Identify which cell holds the provided text, then report its (X, Y) central coordinate. 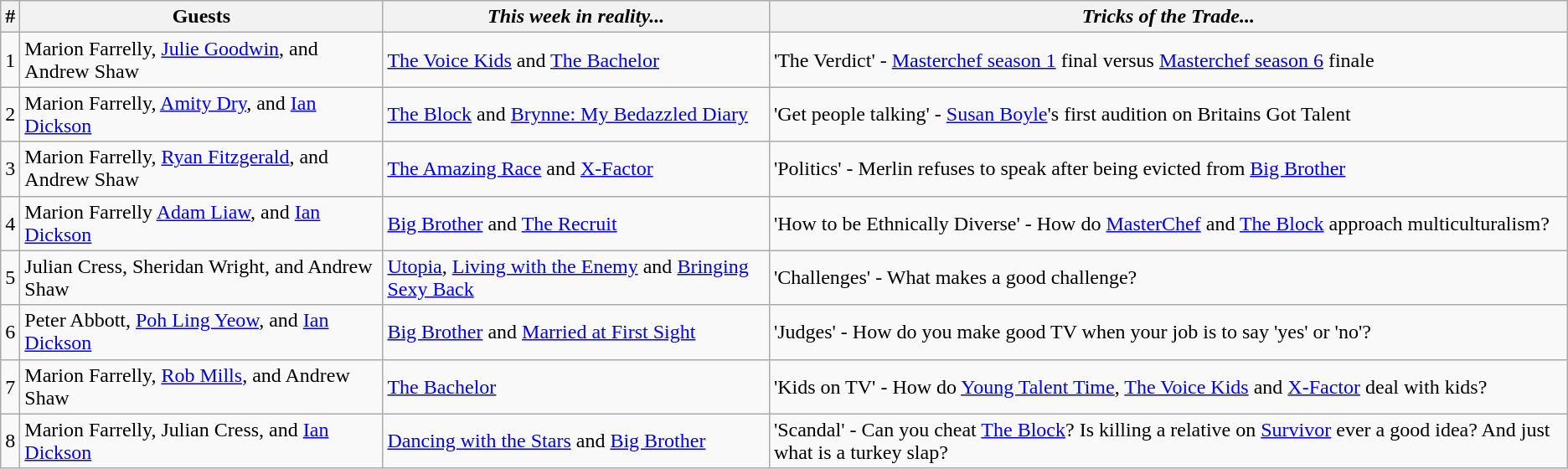
Big Brother and Married at First Sight (576, 332)
'Challenges' - What makes a good challenge? (1168, 278)
7 (10, 387)
Tricks of the Trade... (1168, 17)
Marion Farrelly, Rob Mills, and Andrew Shaw (201, 387)
'Get people talking' - Susan Boyle's first audition on Britains Got Talent (1168, 114)
'Kids on TV' - How do Young Talent Time, The Voice Kids and X-Factor deal with kids? (1168, 387)
4 (10, 223)
'Scandal' - Can you cheat The Block? Is killing a relative on Survivor ever a good idea? And just what is a turkey slap? (1168, 441)
Marion Farrelly, Julian Cress, and Ian Dickson (201, 441)
'How to be Ethnically Diverse' - How do MasterChef and The Block approach multiculturalism? (1168, 223)
Marion Farrelly, Amity Dry, and Ian Dickson (201, 114)
'Politics' - Merlin refuses to speak after being evicted from Big Brother (1168, 169)
The Bachelor (576, 387)
'Judges' - How do you make good TV when your job is to say 'yes' or 'no'? (1168, 332)
2 (10, 114)
5 (10, 278)
Dancing with the Stars and Big Brother (576, 441)
This week in reality... (576, 17)
3 (10, 169)
8 (10, 441)
1 (10, 60)
The Block and Brynne: My Bedazzled Diary (576, 114)
Julian Cress, Sheridan Wright, and Andrew Shaw (201, 278)
'The Verdict' - Masterchef season 1 final versus Masterchef season 6 finale (1168, 60)
Big Brother and The Recruit (576, 223)
Peter Abbott, Poh Ling Yeow, and Ian Dickson (201, 332)
Marion Farrelly, Ryan Fitzgerald, and Andrew Shaw (201, 169)
The Voice Kids and The Bachelor (576, 60)
Marion Farrelly Adam Liaw, and Ian Dickson (201, 223)
Guests (201, 17)
Marion Farrelly, Julie Goodwin, and Andrew Shaw (201, 60)
# (10, 17)
Utopia, Living with the Enemy and Bringing Sexy Back (576, 278)
The Amazing Race and X-Factor (576, 169)
6 (10, 332)
